Identify which cell holds the provided text, then report its [x, y] central coordinate. 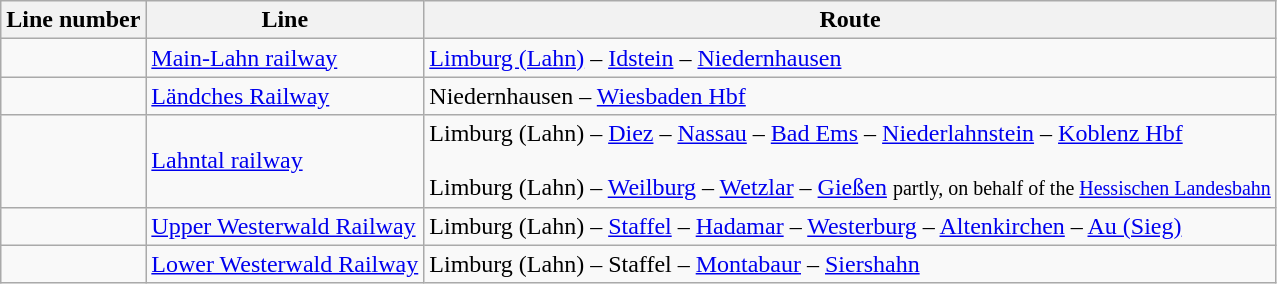
Lower Westerwald Railway [285, 264]
Upper Westerwald Railway [285, 226]
Ländches Railway [285, 96]
Main-Lahn railway [285, 58]
Limburg (Lahn) – Staffel – Hadamar – Westerburg – Altenkirchen – Au (Sieg) [850, 226]
Lahntal railway [285, 161]
Limburg (Lahn) – Staffel – Montabaur – Siershahn [850, 264]
Limburg (Lahn) – Idstein – Niedernhausen [850, 58]
Line [285, 20]
Route [850, 20]
Line number [74, 20]
Niedernhausen – Wiesbaden Hbf [850, 96]
